Determine the (X, Y) coordinate at the center of the cell enclosing the given text.  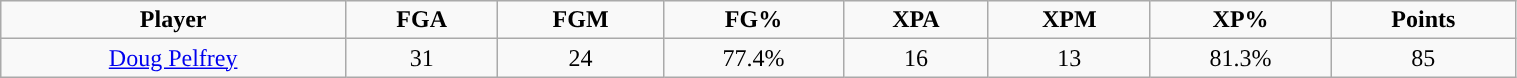
XP% (1240, 20)
81.3% (1240, 58)
FGA (422, 20)
13 (1069, 58)
85 (1424, 58)
24 (580, 58)
77.4% (753, 58)
XPM (1069, 20)
16 (916, 58)
FG% (753, 20)
Doug Pelfrey (174, 58)
31 (422, 58)
FGM (580, 20)
XPA (916, 20)
Points (1424, 20)
Player (174, 20)
